Capture the cell that displays the provided text and extract its (X, Y) central coordinate. 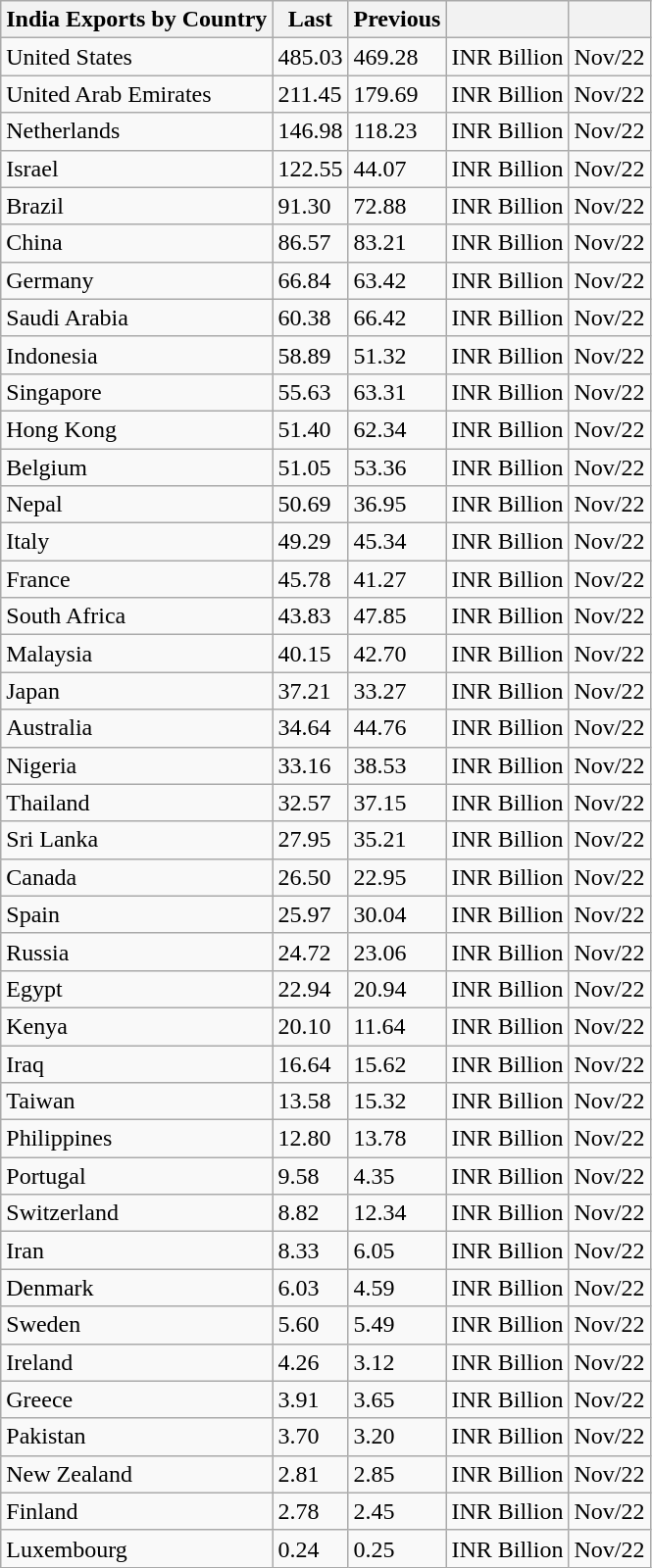
6.05 (397, 1250)
51.32 (397, 355)
Sri Lanka (137, 840)
Switzerland (137, 1213)
20.94 (397, 989)
0.25 (397, 1548)
Taiwan (137, 1102)
0.24 (310, 1548)
Spain (137, 914)
Japan (137, 691)
South Africa (137, 616)
23.06 (397, 952)
44.07 (397, 169)
86.57 (310, 243)
27.95 (310, 840)
63.42 (397, 280)
8.82 (310, 1213)
Singapore (137, 392)
40.15 (310, 654)
42.70 (397, 654)
43.83 (310, 616)
Italy (137, 542)
50.69 (310, 505)
Sweden (137, 1325)
122.55 (310, 169)
9.58 (310, 1176)
Germany (137, 280)
Hong Kong (137, 429)
22.94 (310, 989)
Portugal (137, 1176)
Philippines (137, 1139)
35.21 (397, 840)
Previous (397, 20)
45.34 (397, 542)
United States (137, 57)
36.95 (397, 505)
6.03 (310, 1288)
New Zealand (137, 1474)
3.65 (397, 1399)
38.53 (397, 765)
58.89 (310, 355)
India Exports by Country (137, 20)
51.40 (310, 429)
33.27 (397, 691)
Egypt (137, 989)
4.35 (397, 1176)
485.03 (310, 57)
55.63 (310, 392)
63.31 (397, 392)
12.34 (397, 1213)
44.76 (397, 728)
United Arab Emirates (137, 94)
25.97 (310, 914)
30.04 (397, 914)
Brazil (137, 206)
37.15 (397, 803)
51.05 (310, 467)
4.26 (310, 1362)
Malaysia (137, 654)
3.20 (397, 1437)
41.27 (397, 579)
211.45 (310, 94)
66.42 (397, 318)
Thailand (137, 803)
66.84 (310, 280)
118.23 (397, 131)
8.33 (310, 1250)
12.80 (310, 1139)
179.69 (397, 94)
Ireland (137, 1362)
Russia (137, 952)
2.45 (397, 1511)
45.78 (310, 579)
33.16 (310, 765)
Nepal (137, 505)
60.38 (310, 318)
26.50 (310, 877)
2.85 (397, 1474)
Last (310, 20)
Nigeria (137, 765)
3.12 (397, 1362)
Greece (137, 1399)
13.78 (397, 1139)
2.78 (310, 1511)
France (137, 579)
15.32 (397, 1102)
Finland (137, 1511)
91.30 (310, 206)
5.49 (397, 1325)
16.64 (310, 1063)
Netherlands (137, 131)
72.88 (397, 206)
3.70 (310, 1437)
Canada (137, 877)
China (137, 243)
47.85 (397, 616)
469.28 (397, 57)
37.21 (310, 691)
13.58 (310, 1102)
146.98 (310, 131)
32.57 (310, 803)
Israel (137, 169)
Indonesia (137, 355)
62.34 (397, 429)
Belgium (137, 467)
Luxembourg (137, 1548)
11.64 (397, 1026)
4.59 (397, 1288)
5.60 (310, 1325)
Australia (137, 728)
49.29 (310, 542)
Iran (137, 1250)
53.36 (397, 467)
3.91 (310, 1399)
Iraq (137, 1063)
2.81 (310, 1474)
Pakistan (137, 1437)
34.64 (310, 728)
15.62 (397, 1063)
83.21 (397, 243)
Kenya (137, 1026)
20.10 (310, 1026)
Saudi Arabia (137, 318)
24.72 (310, 952)
22.95 (397, 877)
Denmark (137, 1288)
